Provide the [X, Y] coordinate of the cell's center where the given text is located.  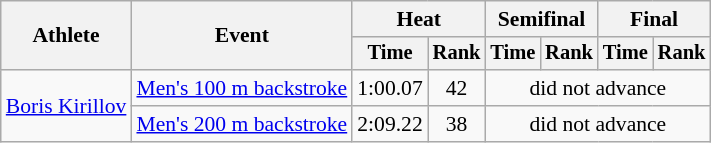
Athlete [66, 36]
Heat [418, 19]
Boris Kirillov [66, 106]
38 [457, 124]
Men's 200 m backstroke [242, 124]
Semifinal [541, 19]
42 [457, 88]
2:09.22 [390, 124]
Men's 100 m backstroke [242, 88]
1:00.07 [390, 88]
Event [242, 36]
Final [654, 19]
